Return the (x, y) coordinate for the center point of the cell that contains the specified text.  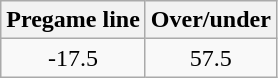
57.5 (210, 58)
-17.5 (74, 58)
Pregame line (74, 20)
Over/under (210, 20)
